For the text-containing cell, return its midpoint in [x, y] coordinate format. 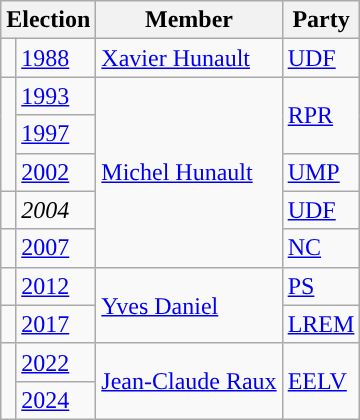
Yves Daniel [189, 305]
2017 [56, 324]
NC [321, 248]
2007 [56, 248]
RPR [321, 115]
Xavier Hunault [189, 58]
2022 [56, 362]
LREM [321, 324]
1988 [56, 58]
Party [321, 20]
UMP [321, 172]
Election [48, 20]
Jean-Claude Raux [189, 381]
1997 [56, 134]
PS [321, 286]
2024 [56, 400]
2004 [56, 210]
1993 [56, 96]
2002 [56, 172]
Michel Hunault [189, 172]
Member [189, 20]
EELV [321, 381]
2012 [56, 286]
